Detect which cell encompasses the target text, then output its (X, Y) center coordinate. 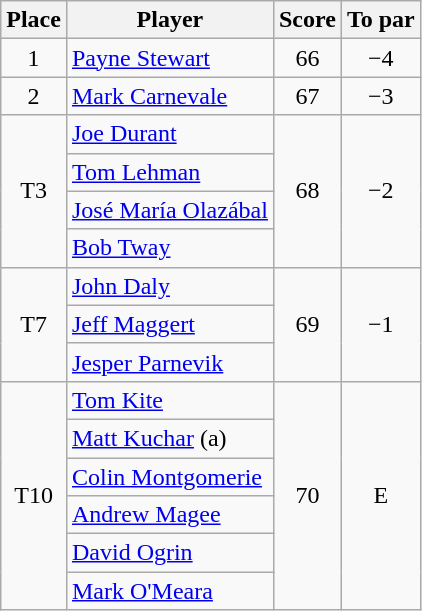
Mark Carnevale (170, 96)
−1 (380, 324)
Player (170, 20)
Payne Stewart (170, 58)
66 (307, 58)
Matt Kuchar (a) (170, 438)
Jeff Maggert (170, 324)
T10 (34, 495)
69 (307, 324)
Mark O'Meara (170, 591)
1 (34, 58)
E (380, 495)
−2 (380, 191)
Tom Lehman (170, 172)
−3 (380, 96)
José María Olazábal (170, 210)
Colin Montgomerie (170, 477)
Bob Tway (170, 248)
68 (307, 191)
Jesper Parnevik (170, 362)
70 (307, 495)
Score (307, 20)
To par (380, 20)
T7 (34, 324)
Tom Kite (170, 400)
Joe Durant (170, 134)
John Daly (170, 286)
−4 (380, 58)
67 (307, 96)
T3 (34, 191)
Andrew Magee (170, 515)
David Ogrin (170, 553)
2 (34, 96)
Place (34, 20)
